Determine the [X, Y] coordinate at the center of the cell enclosing the given text.  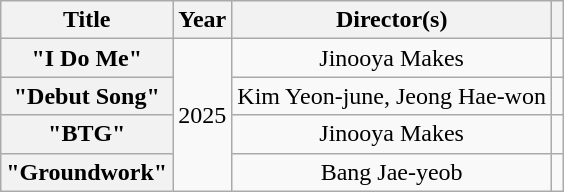
"Groundwork" [87, 172]
Year [202, 20]
2025 [202, 115]
"Debut Song" [87, 96]
Director(s) [392, 20]
"BTG" [87, 134]
Kim Yeon-june, Jeong Hae-won [392, 96]
Title [87, 20]
Bang Jae-yeob [392, 172]
"I Do Me" [87, 58]
